Determine the (x, y) coordinate at the center of the cell enclosing the given text.  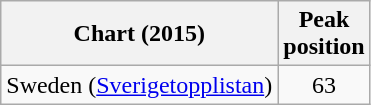
63 (324, 85)
Sweden (Sverigetopplistan) (140, 85)
Chart (2015) (140, 34)
Peakposition (324, 34)
